Search for the cell housing the specified text and yield its [X, Y] center coordinate. 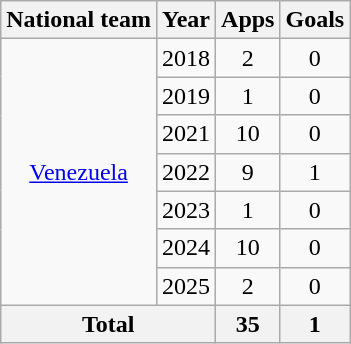
2018 [186, 58]
Year [186, 20]
National team [79, 20]
Venezuela [79, 172]
Apps [248, 20]
35 [248, 324]
2019 [186, 96]
Total [108, 324]
2024 [186, 248]
2022 [186, 172]
2025 [186, 286]
2021 [186, 134]
9 [248, 172]
Goals [315, 20]
2023 [186, 210]
